Search for the cell housing the specified text and yield its (x, y) center coordinate. 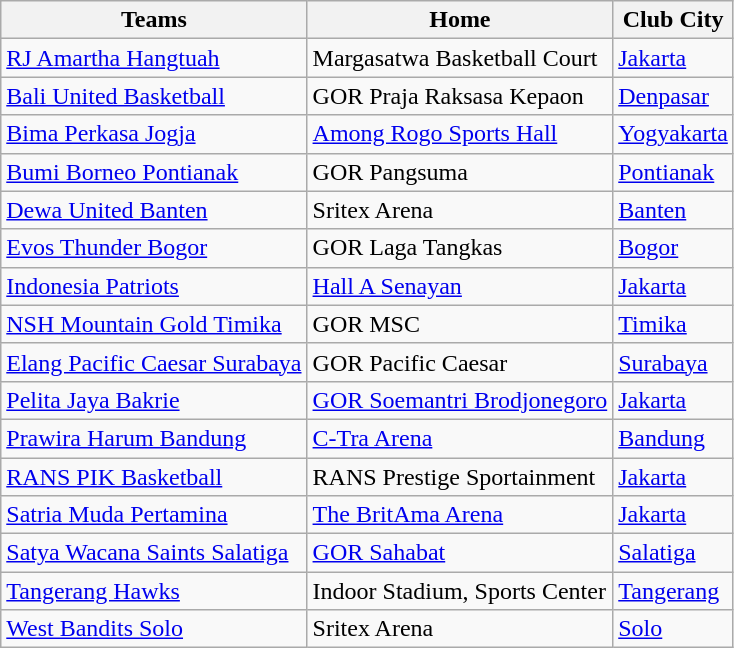
Solo (674, 629)
Banten (674, 210)
RJ Amartha Hangtuah (154, 58)
Bima Perkasa Jogja (154, 134)
Club City (674, 20)
Bali United Basketball (154, 96)
Bandung (674, 438)
Home (460, 20)
Yogyakarta (674, 134)
Indonesia Patriots (154, 286)
GOR Soemantri Brodjonegoro (460, 400)
Satria Muda Pertamina (154, 515)
Bumi Borneo Pontianak (154, 172)
Bogor (674, 248)
Timika (674, 324)
GOR Praja Raksasa Kepaon (460, 96)
Among Rogo Sports Hall (460, 134)
Surabaya (674, 362)
NSH Mountain Gold Timika (154, 324)
RANS Prestige Sportainment (460, 477)
Prawira Harum Bandung (154, 438)
Margasatwa Basketball Court (460, 58)
Pontianak (674, 172)
Elang Pacific Caesar Surabaya (154, 362)
Dewa United Banten (154, 210)
Evos Thunder Bogor (154, 248)
Denpasar (674, 96)
West Bandits Solo (154, 629)
Teams (154, 20)
C-Tra Arena (460, 438)
Tangerang (674, 591)
GOR Sahabat (460, 553)
GOR Pangsuma (460, 172)
GOR MSC (460, 324)
GOR Pacific Caesar (460, 362)
Tangerang Hawks (154, 591)
Salatiga (674, 553)
Hall A Senayan (460, 286)
Satya Wacana Saints Salatiga (154, 553)
Pelita Jaya Bakrie (154, 400)
The BritAma Arena (460, 515)
GOR Laga Tangkas (460, 248)
RANS PIK Basketball (154, 477)
Indoor Stadium, Sports Center (460, 591)
